Output the (X, Y) coordinate of the center of the cell containing the given text.  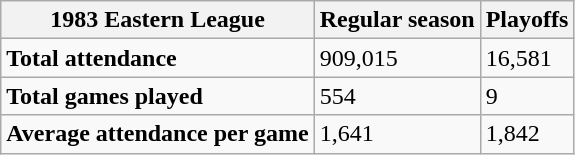
9 (527, 96)
1,641 (397, 134)
Average attendance per game (158, 134)
554 (397, 96)
909,015 (397, 58)
1983 Eastern League (158, 20)
Total games played (158, 96)
Total attendance (158, 58)
1,842 (527, 134)
Playoffs (527, 20)
Regular season (397, 20)
16,581 (527, 58)
